Provide the [X, Y] coordinate of the cell's center where the given text is located.  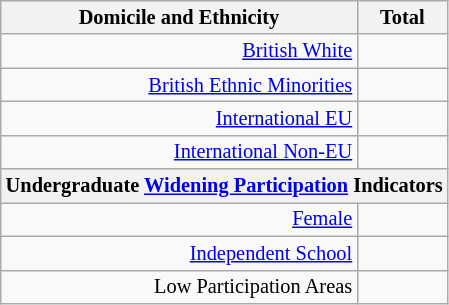
International Non-EU [179, 152]
Total [402, 17]
British Ethnic Minorities [179, 85]
Low Participation Areas [179, 287]
British White [179, 51]
Domicile and Ethnicity [179, 17]
International EU [179, 118]
Female [179, 219]
Undergraduate Widening Participation Indicators [224, 186]
Independent School [179, 253]
